From the cell containing the given text, extract its center point as [X, Y] coordinate. 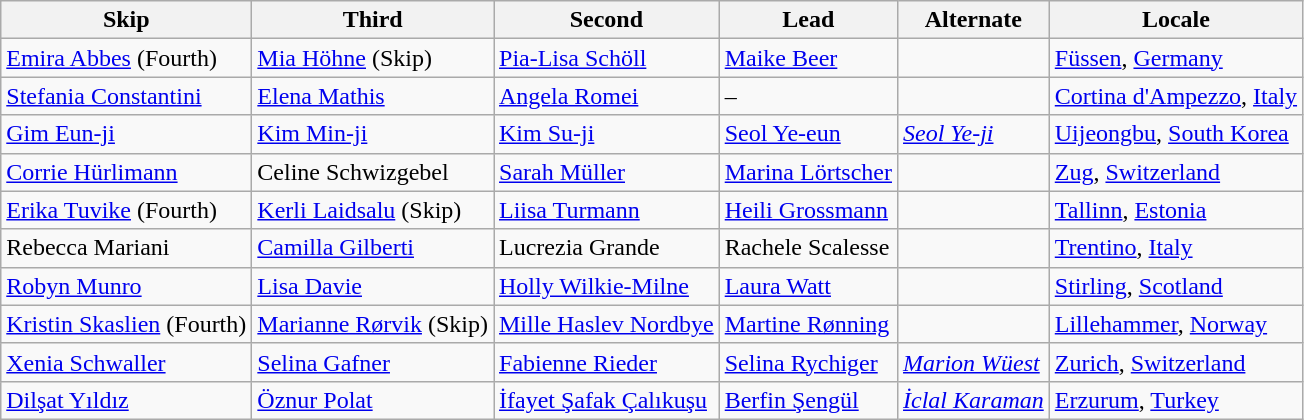
Robyn Munro [126, 286]
Liisa Turmann [607, 210]
Stirling, Scotland [1176, 286]
Erika Tuvike (Fourth) [126, 210]
– [808, 96]
Marina Lörtscher [808, 172]
Corrie Hürlimann [126, 172]
Holly Wilkie-Milne [607, 286]
Maike Beer [808, 58]
Emira Abbes (Fourth) [126, 58]
Xenia Schwaller [126, 362]
Berfin Şengül [808, 400]
Trentino, Italy [1176, 248]
Zurich, Switzerland [1176, 362]
Locale [1176, 20]
Skip [126, 20]
Kristin Skaslien (Fourth) [126, 324]
Lisa Davie [373, 286]
Uijeongbu, South Korea [1176, 134]
Marianne Rørvik (Skip) [373, 324]
Lillehammer, Norway [1176, 324]
Rachele Scalesse [808, 248]
Fabienne Rieder [607, 362]
Rebecca Mariani [126, 248]
Martine Rønning [808, 324]
Celine Schwizgebel [373, 172]
Füssen, Germany [1176, 58]
Gim Eun-ji [126, 134]
Öznur Polat [373, 400]
Mia Höhne (Skip) [373, 58]
Third [373, 20]
Seol Ye-eun [808, 134]
Selina Gafner [373, 362]
Heili Grossmann [808, 210]
Sarah Müller [607, 172]
Camilla Gilberti [373, 248]
Kim Min-ji [373, 134]
Dilşat Yıldız [126, 400]
Laura Watt [808, 286]
Erzurum, Turkey [1176, 400]
Angela Romei [607, 96]
Kerli Laidsalu (Skip) [373, 210]
Lead [808, 20]
Cortina d'Ampezzo, Italy [1176, 96]
İfayet Şafak Çalıkuşu [607, 400]
Lucrezia Grande [607, 248]
Selina Rychiger [808, 362]
Tallinn, Estonia [1176, 210]
Seol Ye-ji [974, 134]
İclal Karaman [974, 400]
Zug, Switzerland [1176, 172]
Pia-Lisa Schöll [607, 58]
Marion Wüest [974, 362]
Alternate [974, 20]
Elena Mathis [373, 96]
Kim Su-ji [607, 134]
Mille Haslev Nordbye [607, 324]
Second [607, 20]
Stefania Constantini [126, 96]
